Extract the (x, y) coordinate from the center of the cell holding the provided text.  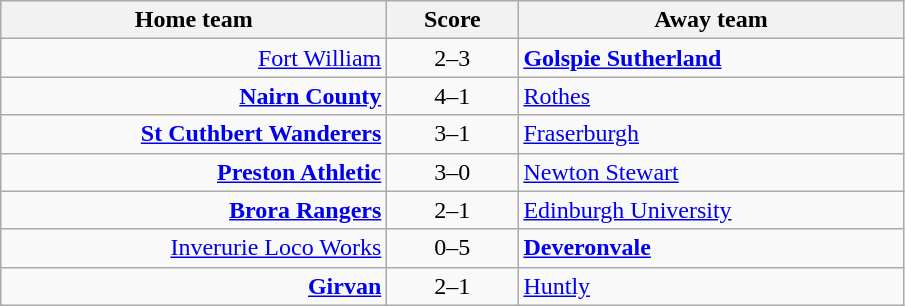
Home team (194, 20)
Brora Rangers (194, 210)
Fort William (194, 58)
0–5 (452, 248)
3–0 (452, 172)
Rothes (711, 96)
Inverurie Loco Works (194, 248)
Preston Athletic (194, 172)
Fraserburgh (711, 134)
3–1 (452, 134)
2–3 (452, 58)
Golspie Sutherland (711, 58)
Huntly (711, 286)
Newton Stewart (711, 172)
St Cuthbert Wanderers (194, 134)
Score (452, 20)
Edinburgh University (711, 210)
4–1 (452, 96)
Girvan (194, 286)
Away team (711, 20)
Nairn County (194, 96)
Deveronvale (711, 248)
